Scan for the cell matching the given text and deliver its [x, y] coordinate at center. 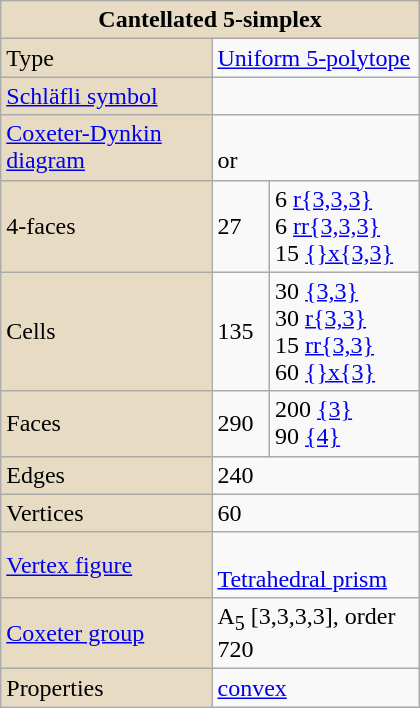
Type [106, 58]
Edges [106, 475]
27 [241, 226]
Properties [106, 688]
240 [316, 475]
Coxeter-Dynkin diagram [106, 148]
290 [241, 424]
Faces [106, 424]
convex [316, 688]
Coxeter group [106, 632]
Vertex figure [106, 564]
Tetrahedral prism [316, 564]
4-faces [106, 226]
Uniform 5-polytope [316, 58]
6 r{3,3,3}6 rr{3,3,3}15 {}x{3,3} [345, 226]
135 [241, 332]
60 [316, 513]
Vertices [106, 513]
A5 [3,3,3,3], order 720 [316, 632]
30 {3,3}30 r{3,3}15 rr{3,3}60 {}x{3} [345, 332]
Schläfli symbol [106, 96]
Cantellated 5-simplex [210, 20]
200 {3}90 {4} [345, 424]
or [316, 148]
Cells [106, 332]
